Return the [X, Y] coordinate for the center point of the cell that contains the specified text.  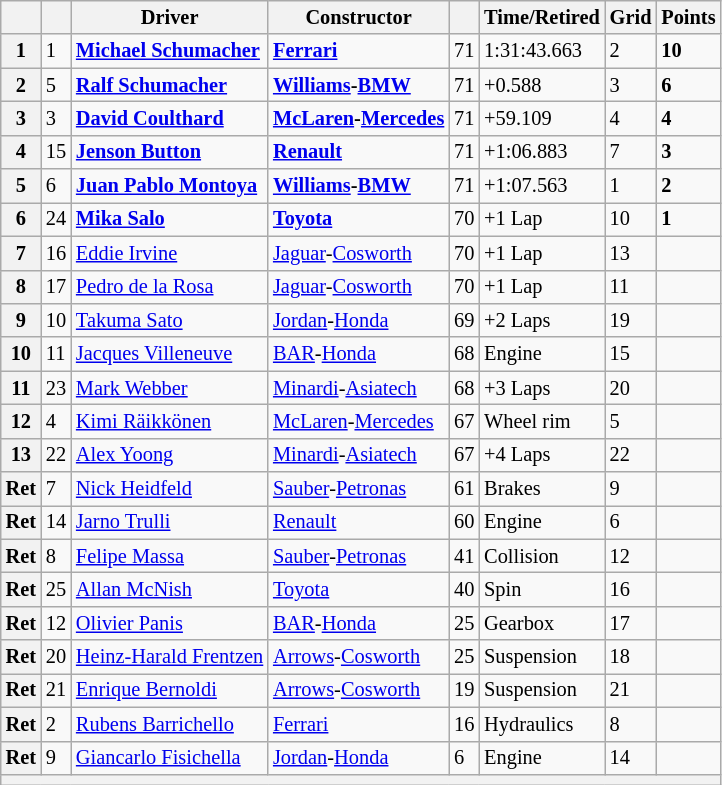
Alex Yoong [170, 455]
Gearbox [542, 623]
Takuma Sato [170, 320]
Pedro de la Rosa [170, 287]
1:31:43.663 [542, 51]
60 [464, 522]
Mika Salo [170, 219]
Jenson Button [170, 152]
23 [56, 388]
Jacques Villeneuve [170, 354]
Michael Schumacher [170, 51]
Driver [170, 17]
Olivier Panis [170, 623]
+3 Laps [542, 388]
Kimi Räikkönen [170, 421]
Enrique Bernoldi [170, 690]
Wheel rim [542, 421]
Rubens Barrichello [170, 724]
Points [688, 17]
Giancarlo Fisichella [170, 758]
61 [464, 489]
Eddie Irvine [170, 253]
Constructor [358, 17]
Hydraulics [542, 724]
+1:07.563 [542, 186]
+59.109 [542, 118]
18 [631, 657]
40 [464, 589]
+4 Laps [542, 455]
Ralf Schumacher [170, 85]
Heinz-Harald Frentzen [170, 657]
+1:06.883 [542, 152]
69 [464, 320]
Nick Heidfeld [170, 489]
24 [56, 219]
Time/Retired [542, 17]
Spin [542, 589]
Grid [631, 17]
Jarno Trulli [170, 522]
Felipe Massa [170, 556]
David Coulthard [170, 118]
Mark Webber [170, 388]
+0.588 [542, 85]
Brakes [542, 489]
+2 Laps [542, 320]
Allan McNish [170, 589]
Collision [542, 556]
41 [464, 556]
Juan Pablo Montoya [170, 186]
